Determine the [X, Y] coordinate at the center of the cell enclosing the given text.  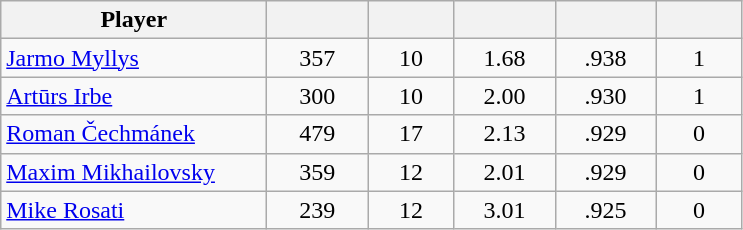
2.00 [504, 96]
239 [318, 210]
17 [411, 134]
Mike Rosati [134, 210]
357 [318, 58]
Roman Čechmánek [134, 134]
479 [318, 134]
Player [134, 20]
359 [318, 172]
Maxim Mikhailovsky [134, 172]
.938 [606, 58]
2.13 [504, 134]
3.01 [504, 210]
1.68 [504, 58]
.930 [606, 96]
Jarmo Myllys [134, 58]
.925 [606, 210]
300 [318, 96]
Artūrs Irbe [134, 96]
2.01 [504, 172]
